Find where the given text appears and provide that cell's center as [x, y] coordinate. 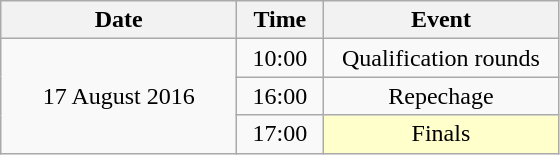
Finals [441, 134]
Event [441, 20]
10:00 [280, 58]
Time [280, 20]
Date [119, 20]
Repechage [441, 96]
17 August 2016 [119, 96]
17:00 [280, 134]
16:00 [280, 96]
Qualification rounds [441, 58]
